Extract the [x, y] coordinate from the center of the cell holding the provided text.  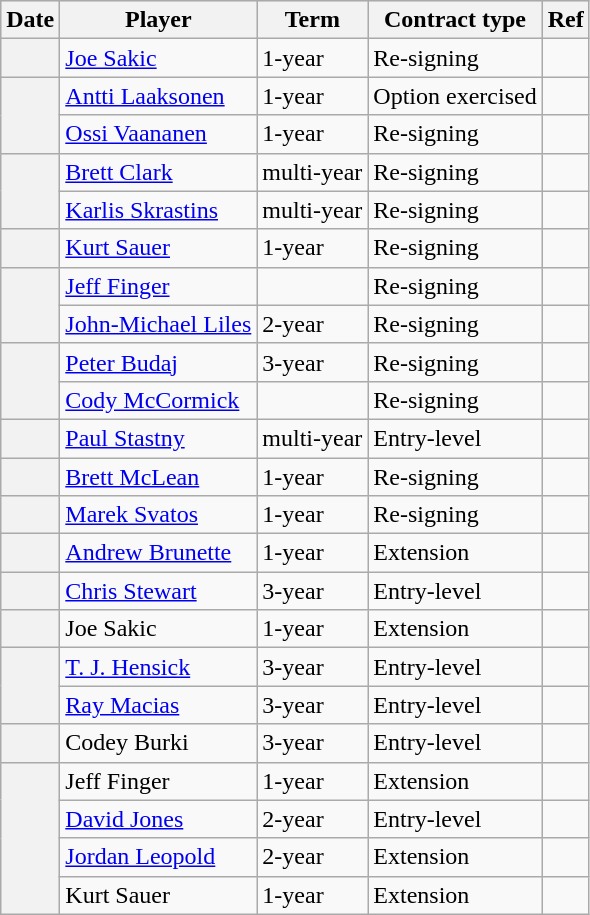
Brett Clark [158, 172]
Cody McCormick [158, 400]
Paul Stastny [158, 438]
Term [312, 20]
Player [158, 20]
Karlis Skrastins [158, 210]
Option exercised [455, 96]
Date [30, 20]
Ref [566, 20]
Ossi Vaananen [158, 134]
John-Michael Liles [158, 324]
David Jones [158, 819]
Marek Svatos [158, 515]
Brett McLean [158, 477]
T. J. Hensick [158, 667]
Contract type [455, 20]
Ray Macias [158, 705]
Codey Burki [158, 743]
Jordan Leopold [158, 857]
Andrew Brunette [158, 553]
Antti Laaksonen [158, 96]
Chris Stewart [158, 591]
Peter Budaj [158, 362]
